From the cell containing the given text, extract its center point as [X, Y] coordinate. 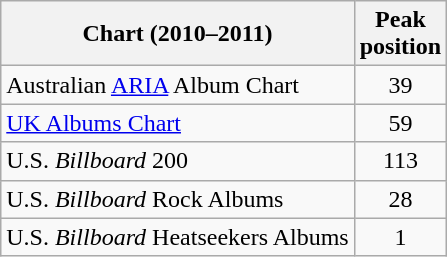
28 [400, 199]
39 [400, 85]
U.S. Billboard Rock Albums [178, 199]
UK Albums Chart [178, 123]
Australian ARIA Album Chart [178, 85]
Chart (2010–2011) [178, 34]
U.S. Billboard Heatseekers Albums [178, 237]
U.S. Billboard 200 [178, 161]
59 [400, 123]
1 [400, 237]
Peakposition [400, 34]
113 [400, 161]
